Provide the [X, Y] coordinate of the cell's center where the given text is located.  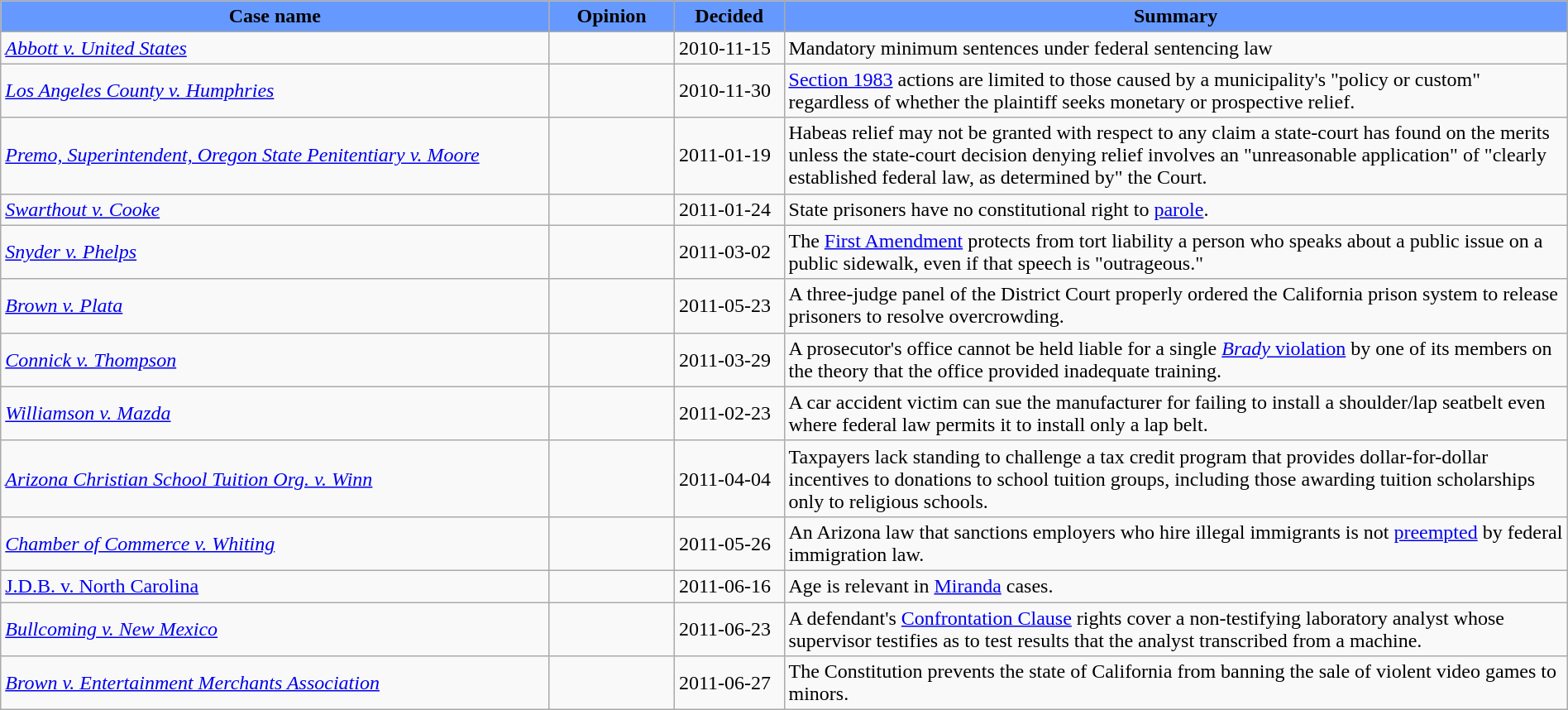
Brown v. Plata [275, 306]
2011-03-29 [729, 359]
2011-06-23 [729, 629]
2011-06-16 [729, 586]
Brown v. Entertainment Merchants Association [275, 684]
2011-01-19 [729, 156]
2010-11-15 [729, 48]
Bullcoming v. New Mexico [275, 629]
Arizona Christian School Tuition Org. v. Winn [275, 478]
2010-11-30 [729, 91]
Connick v. Thompson [275, 359]
Abbott v. United States [275, 48]
Swarthout v. Cooke [275, 209]
Opinion [612, 17]
J.D.B. v. North Carolina [275, 586]
The First Amendment protects from tort liability a person who speaks about a public issue on a public sidewalk, even if that speech is "outrageous." [1176, 252]
2011-05-26 [729, 543]
Summary [1176, 17]
Age is relevant in Miranda cases. [1176, 586]
Decided [729, 17]
Los Angeles County v. Humphries [275, 91]
The Constitution prevents the state of California from banning the sale of violent video games to minors. [1176, 684]
An Arizona law that sanctions employers who hire illegal immigrants is not preempted by federal immigration law. [1176, 543]
2011-03-02 [729, 252]
A three-judge panel of the District Court properly ordered the California prison system to release prisoners to resolve overcrowding. [1176, 306]
Case name [275, 17]
2011-01-24 [729, 209]
Williamson v. Mazda [275, 414]
2011-06-27 [729, 684]
Snyder v. Phelps [275, 252]
2011-04-04 [729, 478]
State prisoners have no constitutional right to parole. [1176, 209]
Premo, Superintendent, Oregon State Penitentiary v. Moore [275, 156]
2011-02-23 [729, 414]
Chamber of Commerce v. Whiting [275, 543]
2011-05-23 [729, 306]
Mandatory minimum sentences under federal sentencing law [1176, 48]
